Detect which cell encompasses the target text, then output its (x, y) center coordinate. 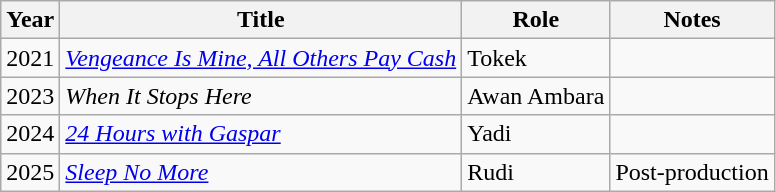
2021 (30, 58)
24 Hours with Gaspar (261, 134)
Sleep No More (261, 172)
When It Stops Here (261, 96)
2024 (30, 134)
Yadi (536, 134)
Vengeance Is Mine, All Others Pay Cash (261, 58)
Post-production (692, 172)
Year (30, 20)
Rudi (536, 172)
Tokek (536, 58)
2025 (30, 172)
Notes (692, 20)
Role (536, 20)
Title (261, 20)
2023 (30, 96)
Awan Ambara (536, 96)
